Locate the cell with the specified text and output its [x, y] center coordinate. 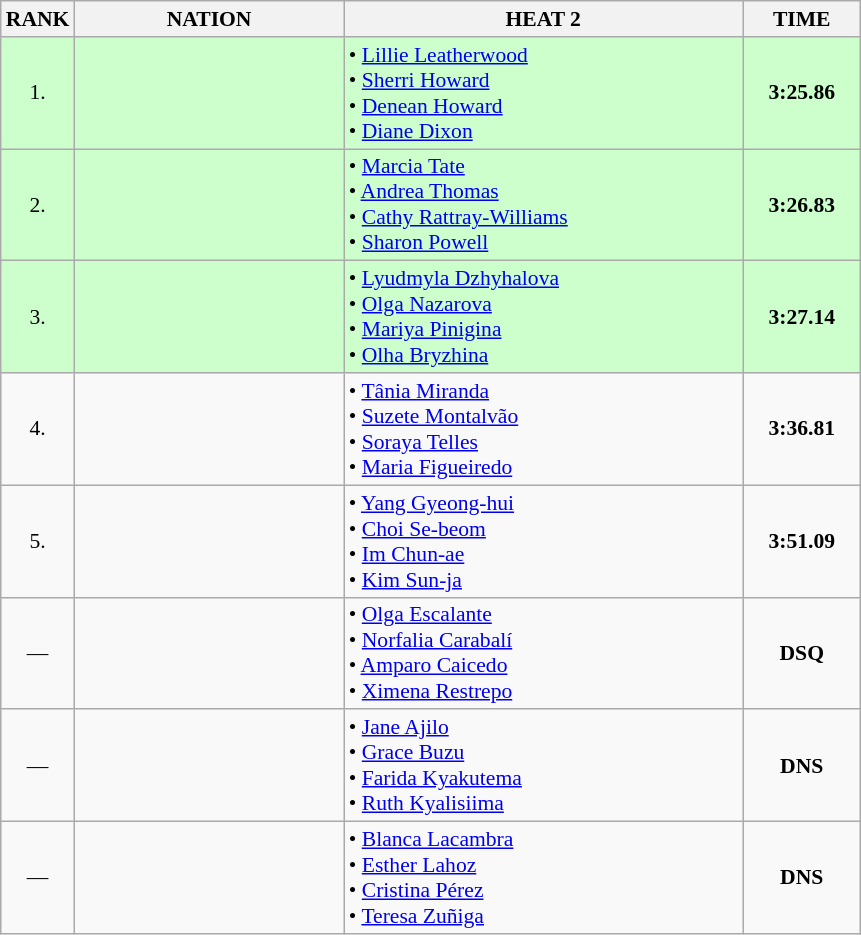
3:26.83 [802, 205]
• Jane Ajilo• Grace Buzu• Farida Kyakutema• Ruth Kyalisiima [544, 766]
3. [38, 317]
• Marcia Tate• Andrea Thomas• Cathy Rattray-Williams• Sharon Powell [544, 205]
• Olga Escalante• Norfalia Carabalí• Amparo Caicedo• Ximena Restrepo [544, 653]
DSQ [802, 653]
1. [38, 93]
• Lyudmyla Dzhyhalova• Olga Nazarova• Mariya Pinigina• Olha Bryzhina [544, 317]
HEAT 2 [544, 19]
• Yang Gyeong-hui• Choi Se-beom• Im Chun-ae• Kim Sun-ja [544, 541]
RANK [38, 19]
3:51.09 [802, 541]
• Lillie Leatherwood• Sherri Howard• Denean Howard• Diane Dixon [544, 93]
TIME [802, 19]
4. [38, 429]
5. [38, 541]
• Blanca Lacambra• Esther Lahoz• Cristina Pérez• Teresa Zuñiga [544, 878]
3:27.14 [802, 317]
2. [38, 205]
3:25.86 [802, 93]
• Tânia Miranda• Suzete Montalvão• Soraya Telles• Maria Figueiredo [544, 429]
NATION [208, 19]
3:36.81 [802, 429]
